Return (x, y) of the center of cell containing provided text 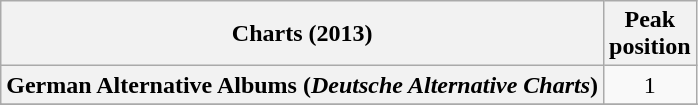
1 (650, 85)
Peakposition (650, 34)
German Alternative Albums (Deutsche Alternative Charts) (302, 85)
Charts (2013) (302, 34)
